Detect which cell encompasses the target text, then output its (X, Y) center coordinate. 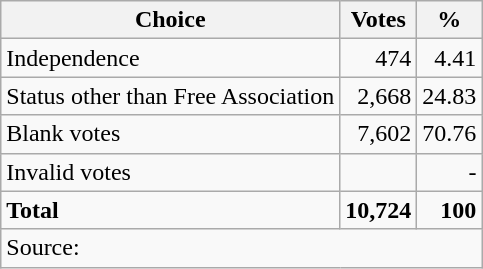
70.76 (450, 134)
% (450, 20)
Blank votes (170, 134)
4.41 (450, 58)
2,668 (378, 96)
Votes (378, 20)
Independence (170, 58)
474 (378, 58)
24.83 (450, 96)
Invalid votes (170, 172)
7,602 (378, 134)
Status other than Free Association (170, 96)
10,724 (378, 210)
100 (450, 210)
Choice (170, 20)
Total (170, 210)
- (450, 172)
Source: (242, 248)
